Search for the cell housing the specified text and yield its (X, Y) center coordinate. 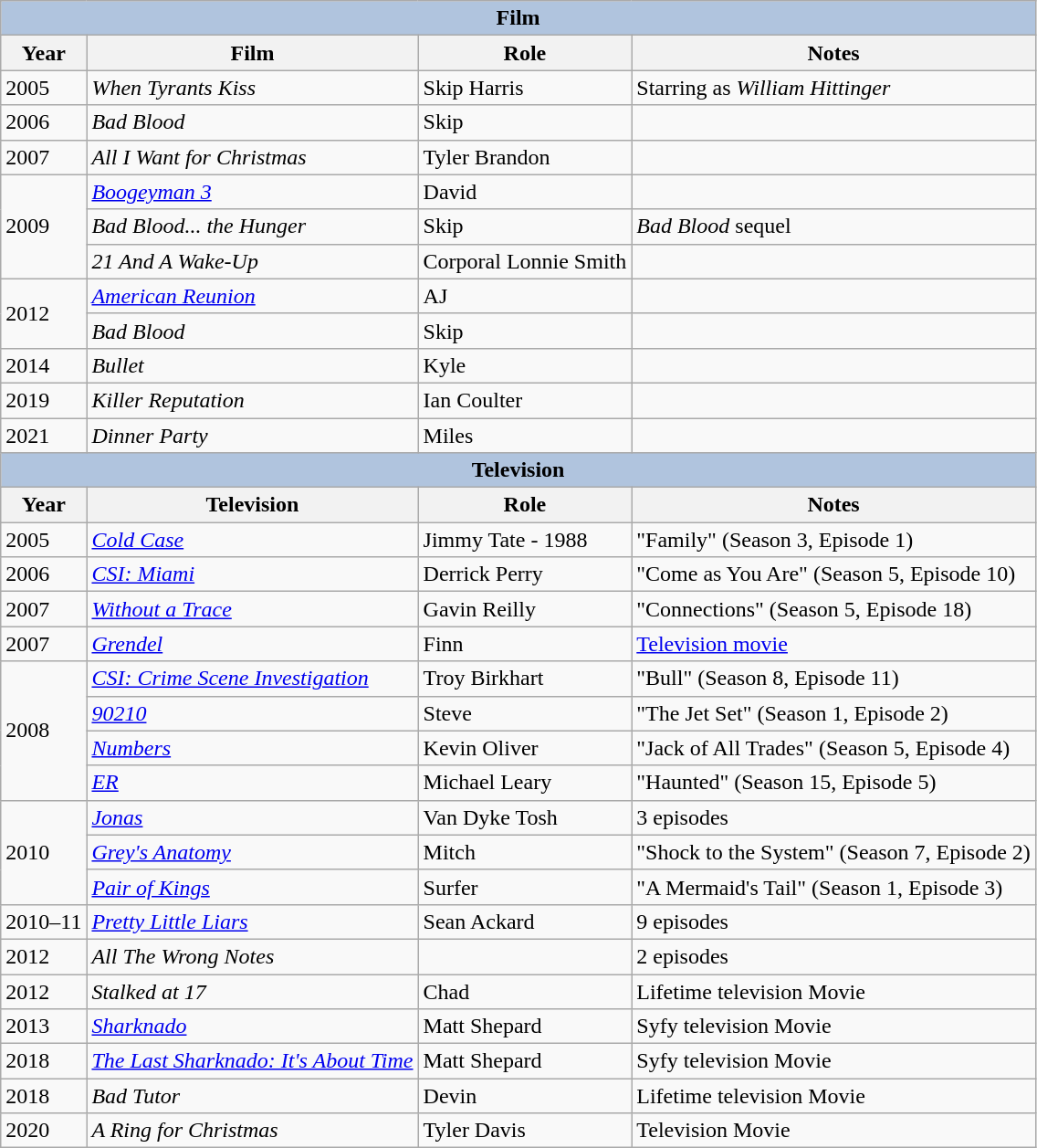
"Haunted" (Season 15, Episode 5) (834, 783)
"Connections" (Season 5, Episode 18) (834, 609)
3 episodes (834, 817)
Killer Reputation (252, 400)
Starring as William Hittinger (834, 88)
Troy Birkhart (525, 679)
"The Jet Set" (Season 1, Episode 2) (834, 713)
2 episodes (834, 956)
Television movie (834, 644)
Gavin Reilly (525, 609)
CSI: Miami (252, 574)
"Come as You Are" (Season 5, Episode 10) (834, 574)
Corporal Lonnie Smith (525, 261)
Bad Blood... the Hunger (252, 226)
2010 (44, 852)
2009 (44, 226)
Boogeyman 3 (252, 192)
All The Wrong Notes (252, 956)
Mitch (525, 852)
Television Movie (834, 1131)
2008 (44, 731)
9 episodes (834, 922)
"A Mermaid's Tail" (Season 1, Episode 3) (834, 887)
Derrick Perry (525, 574)
Pair of Kings (252, 887)
2013 (44, 1027)
David (525, 192)
2021 (44, 436)
AJ (525, 296)
Tyler Brandon (525, 157)
"Family" (Season 3, Episode 1) (834, 540)
ER (252, 783)
Bullet (252, 365)
2014 (44, 365)
Steve (525, 713)
Chad (525, 991)
Cold Case (252, 540)
A Ring for Christmas (252, 1131)
Numbers (252, 748)
Without a Trace (252, 609)
Kyle (525, 365)
90210 (252, 713)
Bad Tutor (252, 1096)
"Bull" (Season 8, Episode 11) (834, 679)
Tyler Davis (525, 1131)
Van Dyke Tosh (525, 817)
2020 (44, 1131)
All I Want for Christmas (252, 157)
Finn (525, 644)
CSI: Crime Scene Investigation (252, 679)
Kevin Oliver (525, 748)
The Last Sharknado: It's About Time (252, 1061)
Miles (525, 436)
Dinner Party (252, 436)
Ian Coulter (525, 400)
"Jack of All Trades" (Season 5, Episode 4) (834, 748)
Sharknado (252, 1027)
Surfer (525, 887)
Bad Blood sequel (834, 226)
Stalked at 17 (252, 991)
Skip Harris (525, 88)
2019 (44, 400)
Grey's Anatomy (252, 852)
Sean Ackard (525, 922)
Jimmy Tate - 1988 (525, 540)
Grendel (252, 644)
American Reunion (252, 296)
2010–11 (44, 922)
Jonas (252, 817)
Michael Leary (525, 783)
21 And A Wake-Up (252, 261)
Devin (525, 1096)
When Tyrants Kiss (252, 88)
Pretty Little Liars (252, 922)
"Shock to the System" (Season 7, Episode 2) (834, 852)
